Find where the given text appears and provide that cell's center as [X, Y] coordinate. 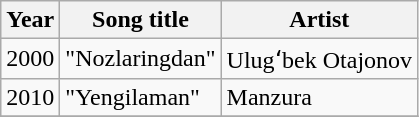
"Yengilaman" [140, 97]
Artist [320, 20]
Manzura [320, 97]
"Nozlaringdan" [140, 59]
Ulugʻbek Otajonov [320, 59]
Song title [140, 20]
2000 [30, 59]
Year [30, 20]
2010 [30, 97]
